Return the [x, y] coordinate for the center point of the cell that contains the specified text.  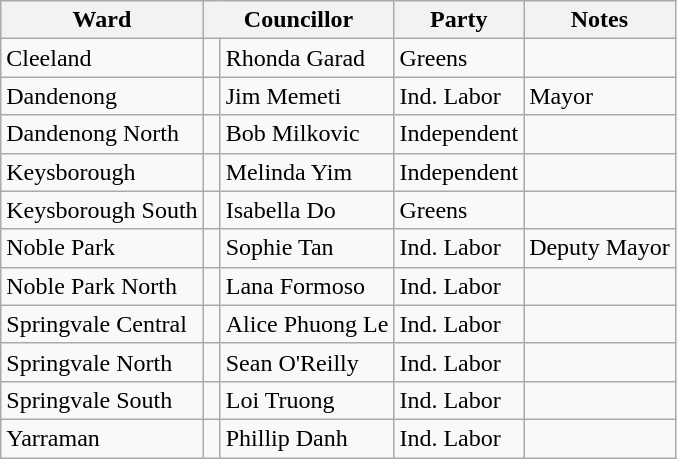
Springvale Central [102, 324]
Dandenong [102, 96]
Councillor [298, 20]
Notes [600, 20]
Isabella Do [307, 210]
Jim Memeti [307, 96]
Phillip Danh [307, 438]
Rhonda Garad [307, 58]
Yarraman [102, 438]
Keysborough South [102, 210]
Dandenong North [102, 134]
Loi Truong [307, 400]
Mayor [600, 96]
Melinda Yim [307, 172]
Keysborough [102, 172]
Party [459, 20]
Lana Formoso [307, 286]
Alice Phuong Le [307, 324]
Noble Park [102, 248]
Sean O'Reilly [307, 362]
Sophie Tan [307, 248]
Ward [102, 20]
Bob Milkovic [307, 134]
Deputy Mayor [600, 248]
Cleeland [102, 58]
Noble Park North [102, 286]
Springvale North [102, 362]
Springvale South [102, 400]
